Capture the cell that displays the provided text and extract its (x, y) central coordinate. 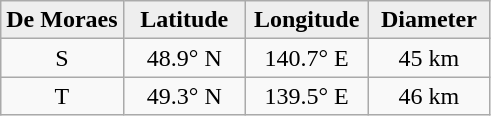
S (62, 58)
T (62, 96)
140.7° E (306, 58)
49.3° N (184, 96)
De Moraes (62, 20)
45 km (429, 58)
Diameter (429, 20)
48.9° N (184, 58)
139.5° E (306, 96)
Longitude (306, 20)
Latitude (184, 20)
46 km (429, 96)
